Determine the (x, y) coordinate at the center of the cell enclosing the given text.  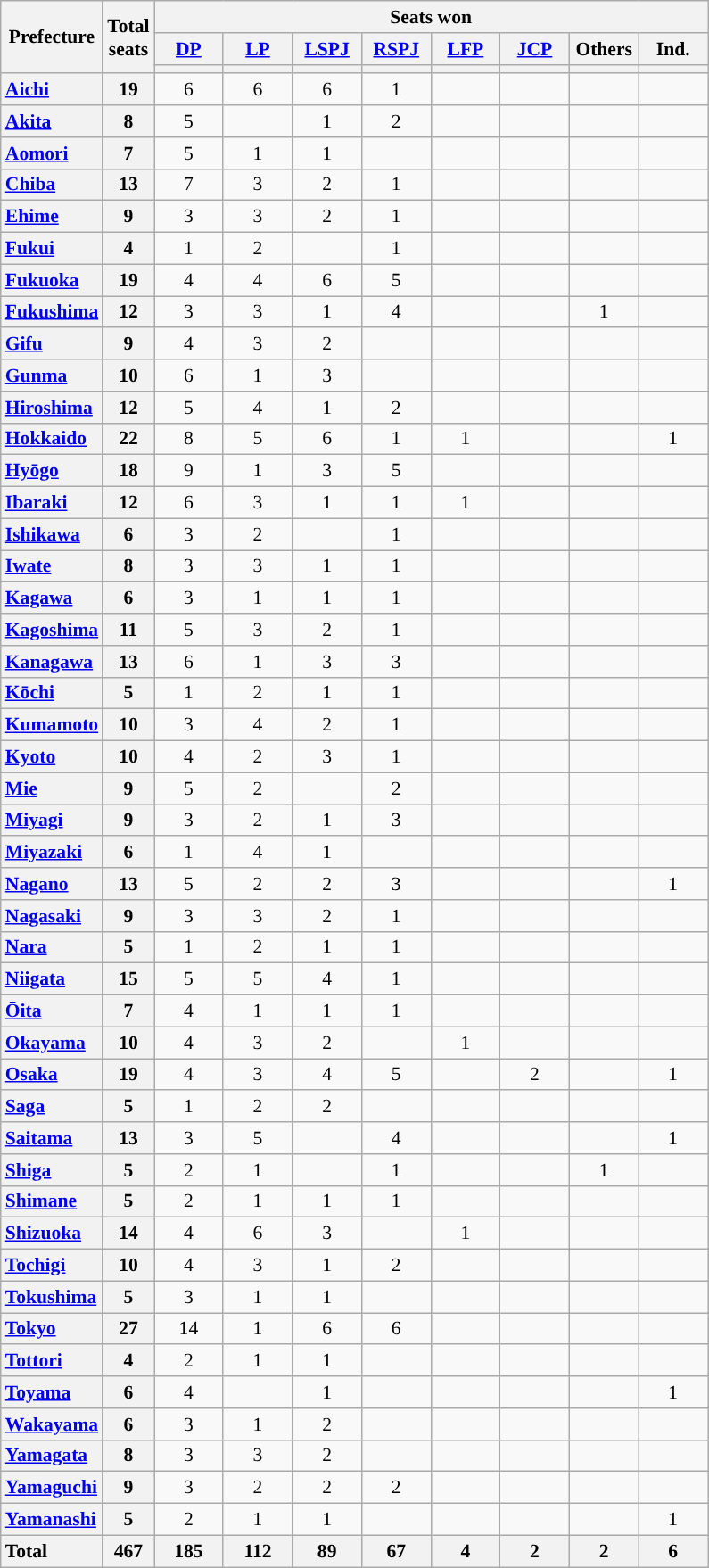
Yamagata (52, 1456)
Ishikawa (52, 534)
Hokkaido (52, 439)
67 (396, 1551)
JCP (535, 49)
Shiga (52, 1170)
18 (128, 471)
Kumamoto (52, 725)
Kanagawa (52, 662)
Mie (52, 788)
Nara (52, 947)
Nagasaki (52, 916)
RSPJ (396, 49)
185 (189, 1551)
Niigata (52, 979)
Akita (52, 121)
467 (128, 1551)
Gifu (52, 344)
Hyōgo (52, 471)
Hiroshima (52, 408)
Totalseats (128, 37)
Nagano (52, 884)
Kyoto (52, 757)
Ōita (52, 1011)
Tokushima (52, 1297)
Chiba (52, 185)
Seats won (432, 17)
Saitama (52, 1138)
Shizuoka (52, 1234)
Ibaraki (52, 503)
Kagawa (52, 598)
DP (189, 49)
LSPJ (327, 49)
Aomori (52, 153)
112 (258, 1551)
15 (128, 979)
Ind. (673, 49)
Yamaguchi (52, 1488)
Kōchi (52, 693)
Toyama (52, 1392)
Tokyo (52, 1329)
27 (128, 1329)
Shimane (52, 1201)
Prefecture (52, 37)
Iwate (52, 566)
Aichi (52, 90)
Okayama (52, 1043)
Total (52, 1551)
Saga (52, 1107)
LP (258, 49)
LFP (466, 49)
89 (327, 1551)
11 (128, 630)
Tochigi (52, 1266)
Fukushima (52, 312)
Fukui (52, 249)
Ehime (52, 217)
Tottori (52, 1361)
Kagoshima (52, 630)
Miyagi (52, 821)
Fukuoka (52, 280)
Gunma (52, 375)
Others (604, 49)
22 (128, 439)
Wakayama (52, 1424)
Yamanashi (52, 1520)
Miyazaki (52, 853)
Osaka (52, 1075)
